Return the (x, y) coordinate for the center point of the cell that contains the specified text.  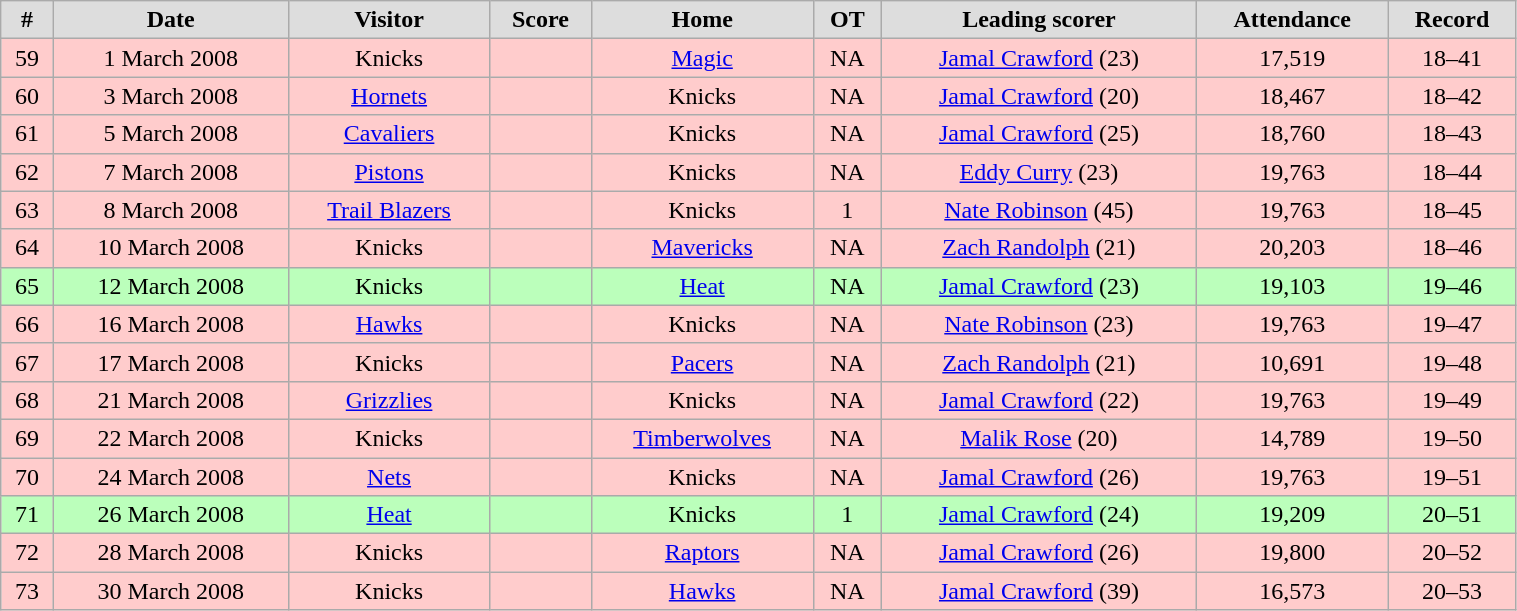
19–46 (1452, 286)
OT (847, 20)
20,203 (1292, 248)
19,800 (1292, 553)
18–43 (1452, 134)
12 March 2008 (170, 286)
Visitor (388, 20)
Jamal Crawford (20) (1038, 96)
20–53 (1452, 591)
67 (27, 362)
24 March 2008 (170, 477)
Cavaliers (388, 134)
8 March 2008 (170, 210)
Home (702, 20)
14,789 (1292, 438)
66 (27, 324)
64 (27, 248)
7 March 2008 (170, 172)
72 (27, 553)
Leading scorer (1038, 20)
Mavericks (702, 248)
17 March 2008 (170, 362)
Malik Rose (20) (1038, 438)
18–46 (1452, 248)
Nate Robinson (23) (1038, 324)
19,209 (1292, 515)
19,103 (1292, 286)
10,691 (1292, 362)
59 (27, 58)
68 (27, 400)
19–47 (1452, 324)
69 (27, 438)
Pistons (388, 172)
Raptors (702, 553)
3 March 2008 (170, 96)
Nate Robinson (45) (1038, 210)
Jamal Crawford (24) (1038, 515)
20–52 (1452, 553)
19–50 (1452, 438)
26 March 2008 (170, 515)
Timberwolves (702, 438)
Attendance (1292, 20)
Pacers (702, 362)
Grizzlies (388, 400)
28 March 2008 (170, 553)
62 (27, 172)
10 March 2008 (170, 248)
18–45 (1452, 210)
60 (27, 96)
Nets (388, 477)
21 March 2008 (170, 400)
22 March 2008 (170, 438)
Score (540, 20)
17,519 (1292, 58)
16 March 2008 (170, 324)
70 (27, 477)
Eddy Curry (23) (1038, 172)
19–49 (1452, 400)
73 (27, 591)
18,760 (1292, 134)
71 (27, 515)
19–48 (1452, 362)
Record (1452, 20)
Jamal Crawford (22) (1038, 400)
5 March 2008 (170, 134)
61 (27, 134)
Jamal Crawford (25) (1038, 134)
16,573 (1292, 591)
Jamal Crawford (39) (1038, 591)
20–51 (1452, 515)
63 (27, 210)
18–41 (1452, 58)
18–44 (1452, 172)
30 March 2008 (170, 591)
18–42 (1452, 96)
Magic (702, 58)
19–51 (1452, 477)
Hornets (388, 96)
18,467 (1292, 96)
Date (170, 20)
65 (27, 286)
# (27, 20)
Trail Blazers (388, 210)
1 March 2008 (170, 58)
